Return the [x, y] coordinate for the center point of the cell that contains the specified text.  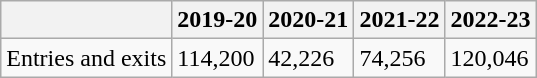
42,226 [308, 58]
2022-23 [490, 20]
2020-21 [308, 20]
Entries and exits [86, 58]
120,046 [490, 58]
74,256 [400, 58]
114,200 [218, 58]
2019-20 [218, 20]
2021-22 [400, 20]
